From the cell containing the given text, extract its center point as [x, y] coordinate. 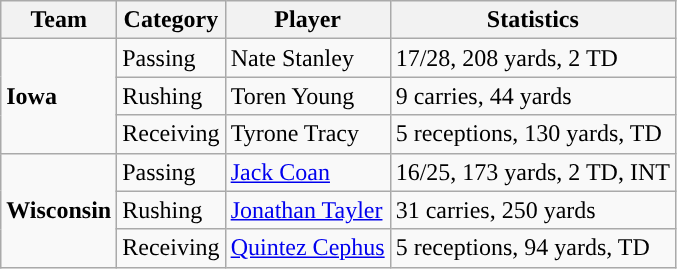
9 carries, 44 yards [532, 96]
5 receptions, 130 yards, TD [532, 134]
Quintez Cephus [308, 248]
Team [59, 20]
Category [171, 20]
Statistics [532, 20]
17/28, 208 yards, 2 TD [532, 58]
Jack Coan [308, 172]
Wisconsin [59, 210]
Nate Stanley [308, 58]
Jonathan Tayler [308, 210]
Tyrone Tracy [308, 134]
31 carries, 250 yards [532, 210]
16/25, 173 yards, 2 TD, INT [532, 172]
Player [308, 20]
5 receptions, 94 yards, TD [532, 248]
Toren Young [308, 96]
Iowa [59, 96]
